Find where the given text appears and provide that cell's center as (X, Y) coordinate. 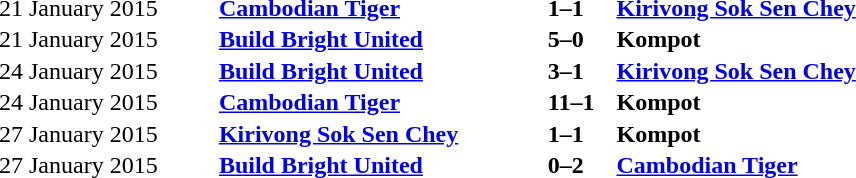
Kirivong Sok Sen Chey (380, 134)
11–1 (580, 103)
5–0 (580, 39)
Cambodian Tiger (380, 103)
1–1 (580, 134)
3–1 (580, 71)
